Provide the (x, y) coordinate of the cell's center where the given text is located.  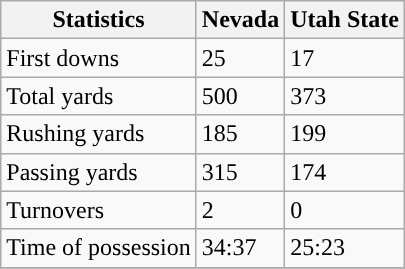
199 (345, 134)
25:23 (345, 248)
Nevada (240, 20)
315 (240, 172)
17 (345, 58)
Time of possession (99, 248)
25 (240, 58)
Statistics (99, 20)
Rushing yards (99, 134)
Turnovers (99, 210)
Passing yards (99, 172)
185 (240, 134)
34:37 (240, 248)
First downs (99, 58)
174 (345, 172)
0 (345, 210)
2 (240, 210)
Total yards (99, 96)
373 (345, 96)
500 (240, 96)
Utah State (345, 20)
